Find where the given text appears and provide that cell's center as [x, y] coordinate. 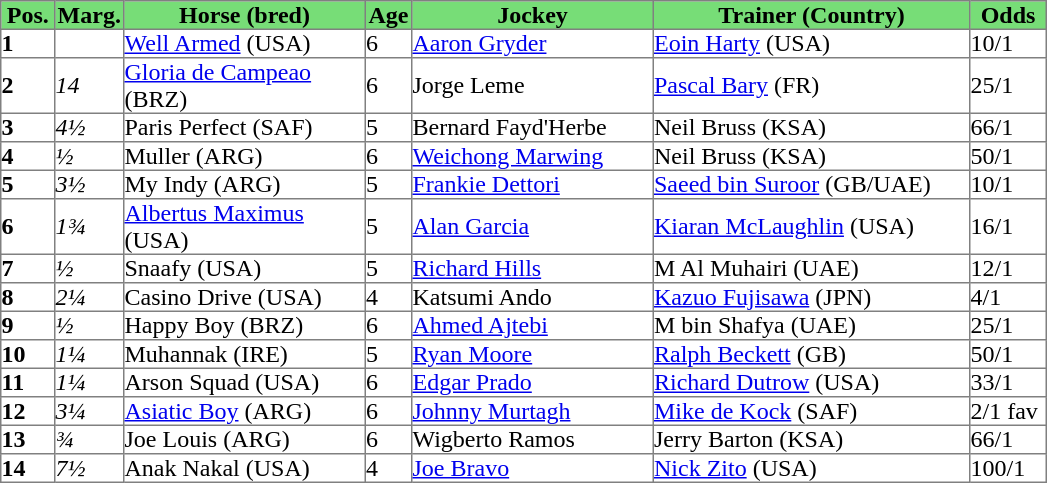
7 [28, 268]
Well Armed (USA) [245, 43]
Katsumi Ando [533, 297]
8 [28, 297]
Ryan Moore [533, 354]
M bin Shafya (UAE) [811, 325]
Aaron Gryder [533, 43]
Asiatic Boy (ARG) [245, 411]
13 [28, 439]
1¾ [90, 227]
Saeed bin Suroor (GB/UAE) [811, 184]
4½ [90, 127]
Frankie Dettori [533, 184]
Ahmed Ajtebi [533, 325]
Gloria de Campeao (BRZ) [245, 86]
11 [28, 382]
Pos. [28, 15]
Muller (ARG) [245, 156]
Nick Zito (USA) [811, 468]
Jorge Leme [533, 86]
Casino Drive (USA) [245, 297]
Horse (bred) [245, 15]
7½ [90, 468]
Marg. [90, 15]
3 [28, 127]
2¼ [90, 297]
Richard Dutrow (USA) [811, 382]
Richard Hills [533, 268]
Mike de Kock (SAF) [811, 411]
Joe Louis (ARG) [245, 439]
10 [28, 354]
Ralph Beckett (GB) [811, 354]
Johnny Murtagh [533, 411]
Paris Perfect (SAF) [245, 127]
Jerry Barton (KSA) [811, 439]
16/1 [1008, 227]
9 [28, 325]
12 [28, 411]
Kazuo Fujisawa (JPN) [811, 297]
Age [388, 15]
Arson Squad (USA) [245, 382]
Joe Bravo [533, 468]
3½ [90, 184]
Anak Nakal (USA) [245, 468]
M Al Muhairi (UAE) [811, 268]
2/1 fav [1008, 411]
My Indy (ARG) [245, 184]
1 [28, 43]
¾ [90, 439]
2 [28, 86]
Jockey [533, 15]
Kiaran McLaughlin (USA) [811, 227]
Weichong Marwing [533, 156]
3¼ [90, 411]
33/1 [1008, 382]
Bernard Fayd'Herbe [533, 127]
Odds [1008, 15]
Alan Garcia [533, 227]
Happy Boy (BRZ) [245, 325]
12/1 [1008, 268]
100/1 [1008, 468]
4/1 [1008, 297]
Eoin Harty (USA) [811, 43]
Edgar Prado [533, 382]
Wigberto Ramos [533, 439]
Pascal Bary (FR) [811, 86]
Muhannak (IRE) [245, 354]
Snaafy (USA) [245, 268]
Trainer (Country) [811, 15]
Albertus Maximus (USA) [245, 227]
